Identify which cell holds the provided text, then report its [x, y] central coordinate. 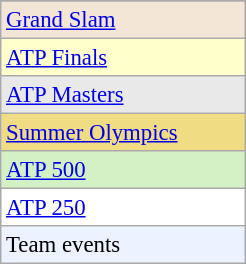
ATP Masters [124, 95]
ATP Finals [124, 58]
Grand Slam [124, 20]
Team events [124, 245]
Summer Olympics [124, 133]
ATP 250 [124, 208]
ATP 500 [124, 170]
